From the cell containing the given text, extract its center point as [x, y] coordinate. 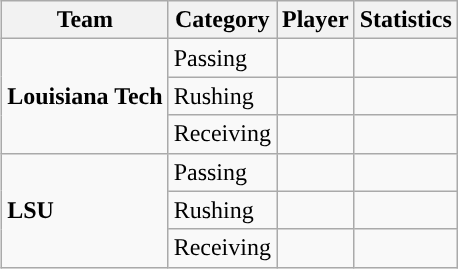
Player [315, 20]
Team [85, 20]
Category [222, 20]
Louisiana Tech [85, 96]
LSU [85, 210]
Statistics [406, 20]
